Return the [X, Y] coordinate for the center point of the cell that contains the specified text.  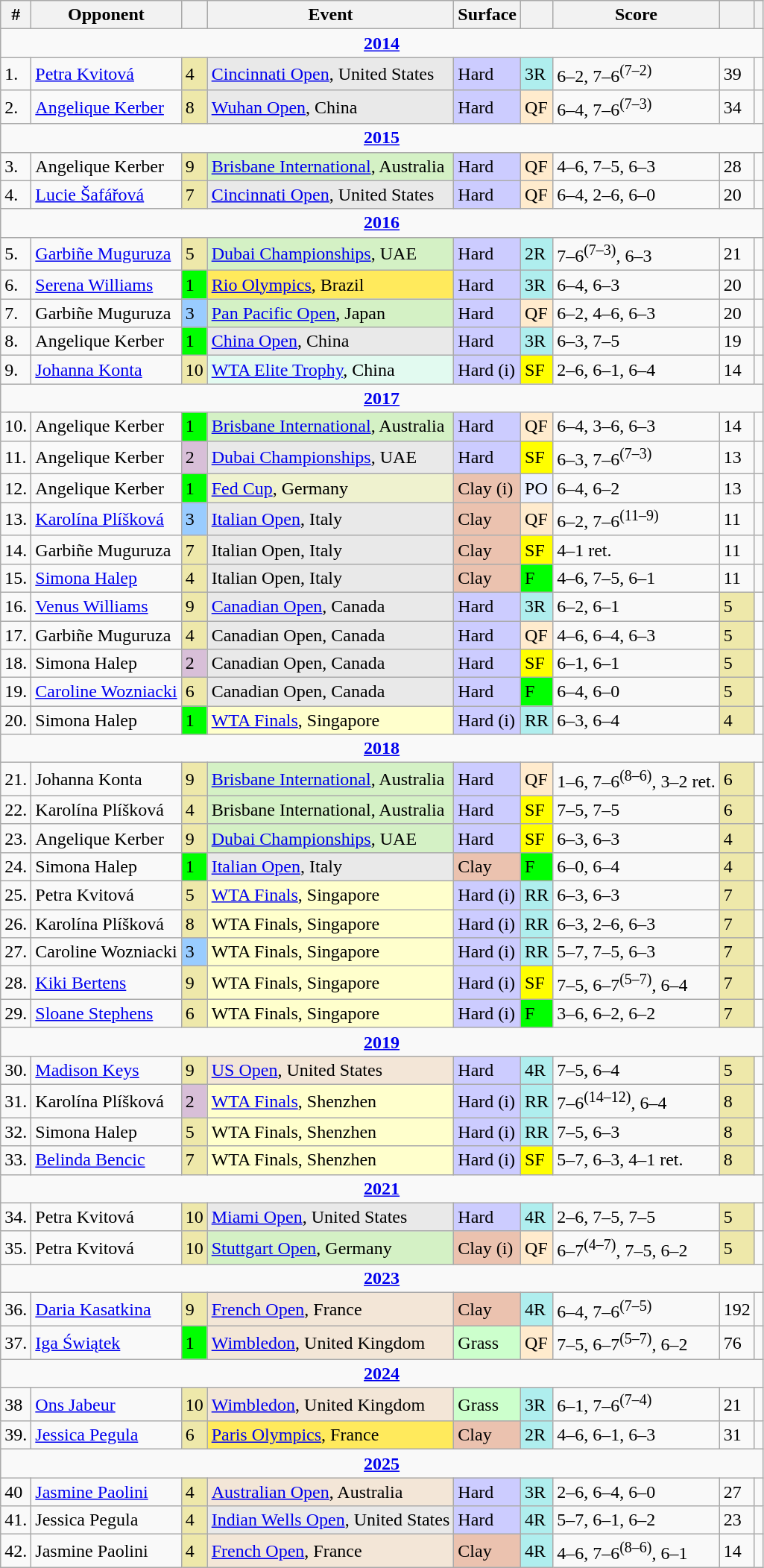
2023 [382, 1279]
4–6, 7–5, 6–3 [637, 166]
4. [16, 195]
9. [16, 370]
6–4, 7–6(7–3) [637, 107]
1–6, 7–6(8–6), 3–2 ret. [637, 780]
3–6, 6–2, 6–2 [637, 1013]
32. [16, 1132]
Stuttgart Open, Germany [331, 1248]
6–7(4–7), 7–5, 6–2 [637, 1248]
Fed Cup, Germany [331, 488]
Venus Williams [106, 606]
2017 [382, 398]
Iga Świątek [106, 1342]
7–5, 6–3 [637, 1132]
6–2, 7–6(11–9) [637, 519]
2025 [382, 1464]
3. [16, 166]
6–4, 2–6, 6–0 [637, 195]
28 [736, 166]
7–5, 6–7(5–7), 6–2 [637, 1342]
Indian Wells Open, United States [331, 1520]
7–6(14–12), 6–4 [637, 1102]
Serena Williams [106, 285]
Opponent [106, 15]
13. [16, 519]
Ons Jabeur [106, 1405]
2–6, 6–1, 6–4 [637, 370]
6–3, 2–6, 6–3 [637, 924]
192 [736, 1309]
28. [16, 983]
6–2, 7–6(7–2) [637, 75]
40 [16, 1492]
Lucie Šafářová [106, 195]
2014 [382, 43]
Sloane Stephens [106, 1013]
4–6, 6–4, 6–3 [637, 635]
39. [16, 1435]
41. [16, 1520]
6–4, 7–6(7–5) [637, 1309]
6. [16, 285]
2. [16, 107]
6–1, 7–6(7–4) [637, 1405]
2–6, 6–4, 6–0 [637, 1492]
Australian Open, Australia [331, 1492]
31 [736, 1435]
35. [16, 1248]
6–3, 6–4 [637, 720]
6–4, 3–6, 6–3 [637, 426]
Event [331, 15]
Pan Pacific Open, Japan [331, 313]
23. [16, 838]
6–4, 6–0 [637, 692]
6–2, 4–6, 6–3 [637, 313]
42. [16, 1551]
5–7, 6–3, 4–1 ret. [637, 1160]
China Open, China [331, 341]
34 [736, 107]
25. [16, 895]
29. [16, 1013]
2–6, 7–5, 7–5 [637, 1217]
Rio Olympics, Brazil [331, 285]
2019 [382, 1042]
26. [16, 924]
Madison Keys [106, 1070]
21. [16, 780]
14. [16, 550]
Miami Open, United States [331, 1217]
7–5, 6–7(5–7), 6–4 [637, 983]
US Open, United States [331, 1070]
2016 [382, 223]
4–6, 7–5, 6–1 [637, 578]
2024 [382, 1373]
6–3, 7–6(7–3) [637, 458]
Kiki Bertens [106, 983]
39 [736, 75]
2015 [382, 138]
36. [16, 1309]
31. [16, 1102]
6–3, 7–5 [637, 341]
34. [16, 1217]
23 [736, 1520]
8. [16, 341]
24. [16, 867]
19 [736, 341]
27 [736, 1492]
76 [736, 1342]
6–0, 6–4 [637, 867]
PO [537, 488]
Paris Olympics, France [331, 1435]
Surface [487, 15]
7–6(7–3), 6–3 [637, 254]
10. [16, 426]
# [16, 15]
33. [16, 1160]
18. [16, 664]
19. [16, 692]
22. [16, 810]
17. [16, 635]
6–4, 6–2 [637, 488]
7–5, 7–5 [637, 810]
Daria Kasatkina [106, 1309]
12. [16, 488]
7–5, 6–4 [637, 1070]
Wuhan Open, China [331, 107]
5. [16, 254]
5–7, 7–5, 6–3 [637, 952]
6–4, 6–3 [637, 285]
Belinda Bencic [106, 1160]
11. [16, 458]
6–1, 6–1 [637, 664]
37. [16, 1342]
1. [16, 75]
20. [16, 720]
Score [637, 15]
4–6, 7–6(8–6), 6–1 [637, 1551]
2018 [382, 749]
6–2, 6–1 [637, 606]
7. [16, 313]
16. [16, 606]
WTA Elite Trophy, China [331, 370]
27. [16, 952]
4–1 ret. [637, 550]
15. [16, 578]
30. [16, 1070]
5–7, 6–1, 6–2 [637, 1520]
38 [16, 1405]
2021 [382, 1188]
4–6, 6–1, 6–3 [637, 1435]
